Output the (X, Y) coordinate of the center of the cell containing the given text.  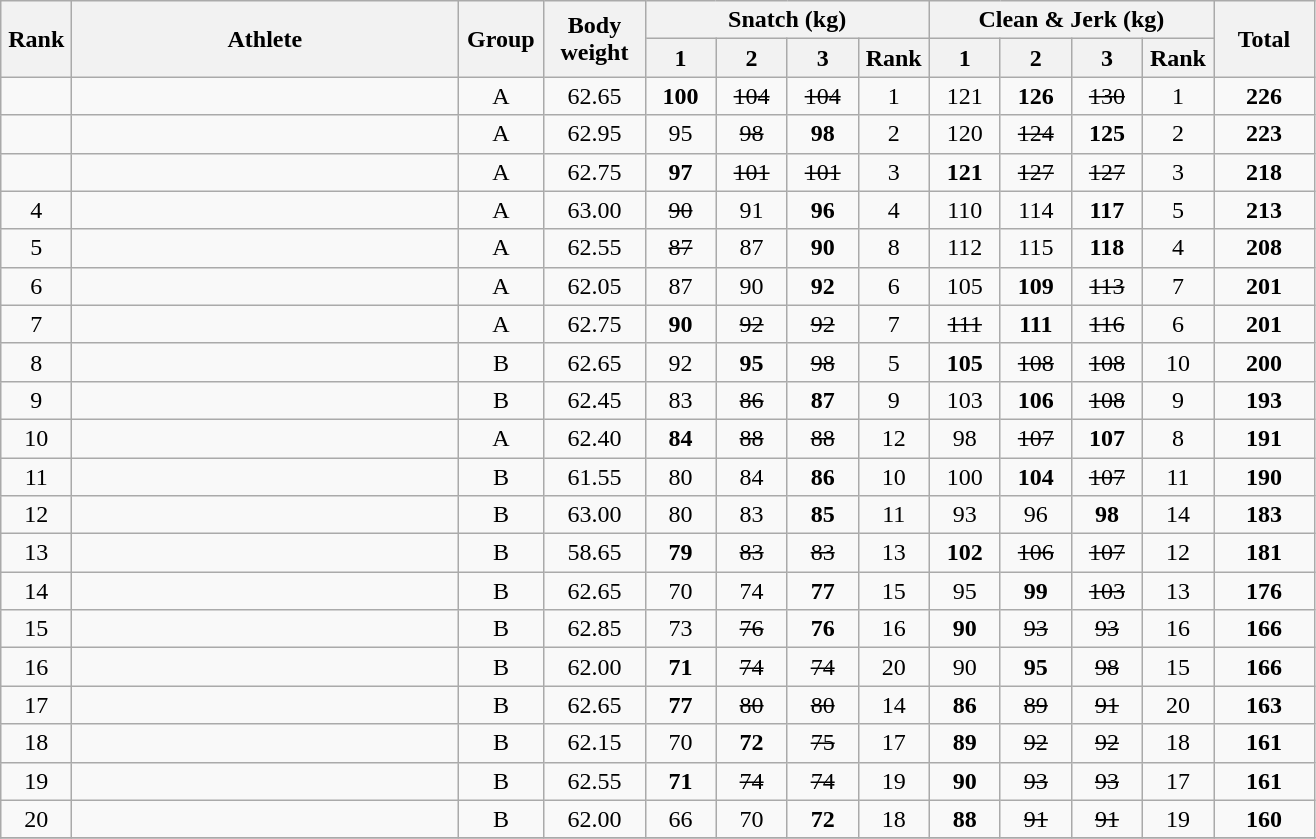
62.15 (594, 743)
58.65 (594, 553)
66 (680, 819)
115 (1036, 248)
208 (1264, 248)
62.40 (594, 438)
Athlete (265, 39)
181 (1264, 553)
102 (964, 553)
97 (680, 172)
99 (1036, 591)
109 (1036, 286)
Snatch (kg) (787, 20)
117 (1106, 210)
120 (964, 134)
118 (1106, 248)
Clean & Jerk (kg) (1071, 20)
110 (964, 210)
62.05 (594, 286)
130 (1106, 96)
218 (1264, 172)
160 (1264, 819)
62.45 (594, 400)
75 (822, 743)
193 (1264, 400)
73 (680, 629)
85 (822, 515)
223 (1264, 134)
116 (1106, 324)
79 (680, 553)
183 (1264, 515)
226 (1264, 96)
125 (1106, 134)
113 (1106, 286)
176 (1264, 591)
Group (501, 39)
213 (1264, 210)
62.95 (594, 134)
126 (1036, 96)
190 (1264, 477)
114 (1036, 210)
191 (1264, 438)
62.85 (594, 629)
Total (1264, 39)
Body weight (594, 39)
163 (1264, 705)
112 (964, 248)
200 (1264, 362)
124 (1036, 134)
61.55 (594, 477)
